Locate the cell with the specified text and output its [x, y] center coordinate. 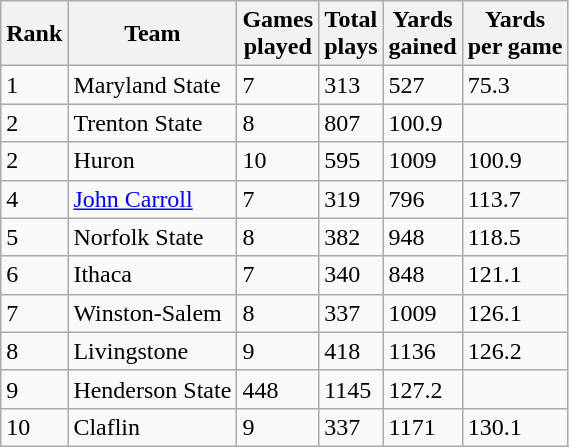
Rank [34, 34]
Ithaca [152, 275]
75.3 [515, 85]
Totalplays [351, 34]
1 [34, 85]
319 [351, 199]
121.1 [515, 275]
Huron [152, 161]
130.1 [515, 427]
418 [351, 351]
5 [34, 237]
126.2 [515, 351]
Trenton State [152, 123]
127.2 [422, 389]
796 [422, 199]
313 [351, 85]
Henderson State [152, 389]
Yardsgained [422, 34]
Gamesplayed [278, 34]
340 [351, 275]
527 [422, 85]
126.1 [515, 313]
382 [351, 237]
John Carroll [152, 199]
Claflin [152, 427]
Maryland State [152, 85]
595 [351, 161]
113.7 [515, 199]
Winston-Salem [152, 313]
1171 [422, 427]
Team [152, 34]
807 [351, 123]
1145 [351, 389]
4 [34, 199]
448 [278, 389]
118.5 [515, 237]
Yardsper game [515, 34]
1136 [422, 351]
6 [34, 275]
848 [422, 275]
Livingstone [152, 351]
948 [422, 237]
Norfolk State [152, 237]
